Output the [x, y] coordinate of the center of the cell containing the given text.  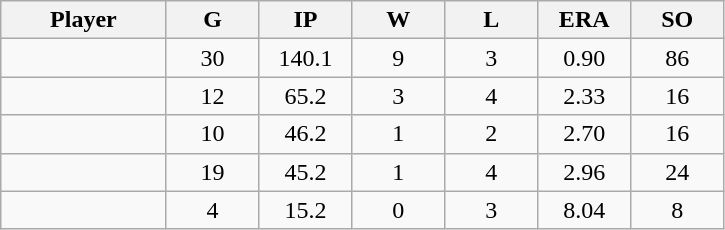
IP [306, 20]
86 [678, 58]
2 [492, 134]
30 [212, 58]
46.2 [306, 134]
9 [398, 58]
L [492, 20]
140.1 [306, 58]
SO [678, 20]
45.2 [306, 172]
Player [84, 20]
W [398, 20]
12 [212, 96]
G [212, 20]
15.2 [306, 210]
8.04 [584, 210]
24 [678, 172]
8 [678, 210]
10 [212, 134]
2.70 [584, 134]
65.2 [306, 96]
2.33 [584, 96]
0 [398, 210]
ERA [584, 20]
0.90 [584, 58]
19 [212, 172]
2.96 [584, 172]
